Capture the cell that displays the provided text and extract its (x, y) central coordinate. 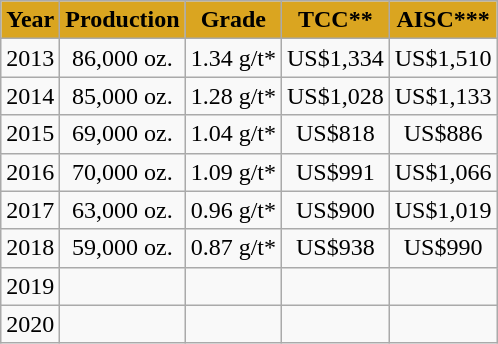
AISC*** (443, 20)
Year (30, 20)
US$1,334 (336, 58)
US$1,133 (443, 96)
Production (122, 20)
US$991 (336, 172)
0.96 g/t* (233, 210)
US$886 (443, 134)
US$818 (336, 134)
2017 (30, 210)
2014 (30, 96)
2013 (30, 58)
US$900 (336, 210)
2019 (30, 286)
2020 (30, 324)
US$1,019 (443, 210)
TCC** (336, 20)
US$1,028 (336, 96)
0.87 g/t* (233, 248)
69,000 oz. (122, 134)
70,000 oz. (122, 172)
85,000 oz. (122, 96)
63,000 oz. (122, 210)
US$1,510 (443, 58)
2018 (30, 248)
86,000 oz. (122, 58)
US$990 (443, 248)
1.34 g/t* (233, 58)
2015 (30, 134)
1.04 g/t* (233, 134)
US$1,066 (443, 172)
US$938 (336, 248)
2016 (30, 172)
Grade (233, 20)
1.28 g/t* (233, 96)
1.09 g/t* (233, 172)
59,000 oz. (122, 248)
